Search for the cell housing the specified text and yield its (X, Y) center coordinate. 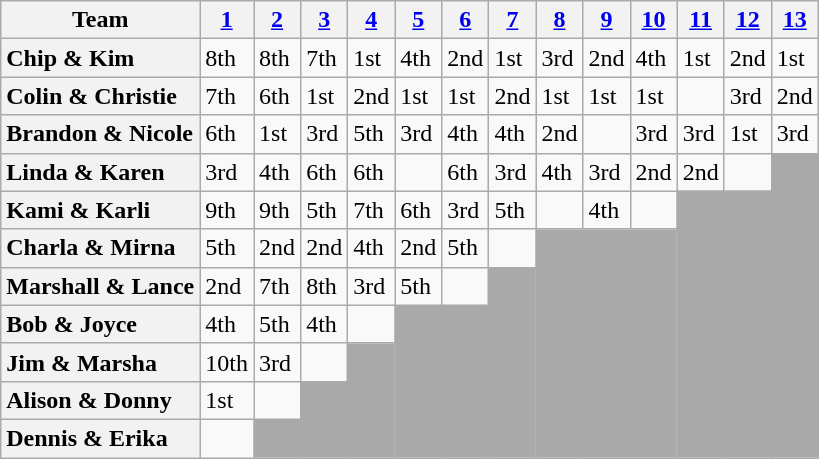
Charla & Mirna (100, 248)
6 (466, 20)
Linda & Karen (100, 172)
Colin & Christie (100, 96)
10th (227, 362)
4 (372, 20)
1 (227, 20)
Chip & Kim (100, 58)
Marshall & Lance (100, 286)
13 (794, 20)
7 (512, 20)
Alison & Donny (100, 400)
9 (606, 20)
12 (748, 20)
Kami & Karli (100, 210)
8 (560, 20)
2 (278, 20)
10 (654, 20)
5 (418, 20)
3 (324, 20)
Brandon & Nicole (100, 134)
Jim & Marsha (100, 362)
Team (100, 20)
11 (700, 20)
Dennis & Erika (100, 438)
Bob & Joyce (100, 324)
